Provide the [x, y] coordinate of the cell's center where the given text is located.  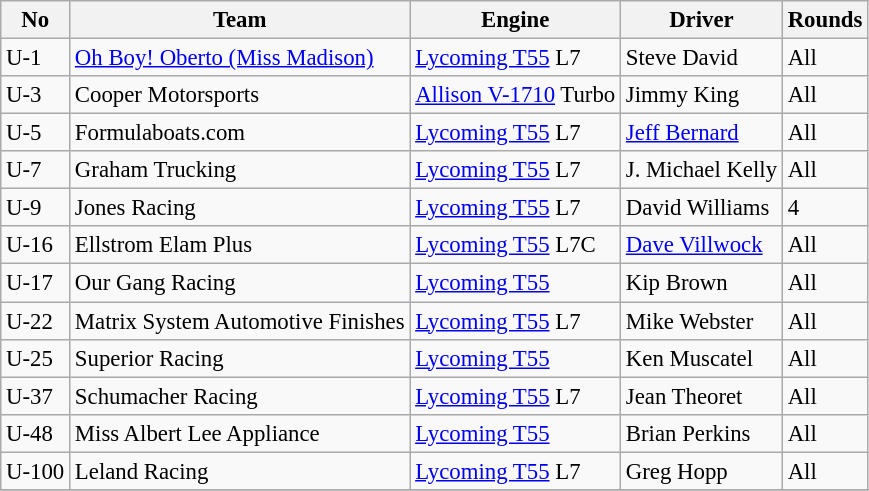
No [36, 20]
Mike Webster [702, 321]
Oh Boy! Oberto (Miss Madison) [240, 58]
Matrix System Automotive Finishes [240, 321]
Leland Racing [240, 471]
Steve David [702, 58]
U-100 [36, 471]
Ellstrom Elam Plus [240, 245]
Engine [516, 20]
Rounds [824, 20]
Allison V-1710 Turbo [516, 95]
David Williams [702, 208]
Graham Trucking [240, 170]
Ken Muscatel [702, 358]
Jean Theoret [702, 396]
Driver [702, 20]
Our Gang Racing [240, 283]
Superior Racing [240, 358]
Lycoming T55 L7C [516, 245]
U-1 [36, 58]
Greg Hopp [702, 471]
Miss Albert Lee Appliance [240, 433]
Kip Brown [702, 283]
U-3 [36, 95]
Formulaboats.com [240, 133]
Schumacher Racing [240, 396]
U-7 [36, 170]
Dave Villwock [702, 245]
J. Michael Kelly [702, 170]
U-25 [36, 358]
U-5 [36, 133]
4 [824, 208]
U-16 [36, 245]
Cooper Motorsports [240, 95]
U-48 [36, 433]
U-9 [36, 208]
U-37 [36, 396]
U-17 [36, 283]
U-22 [36, 321]
Team [240, 20]
Jones Racing [240, 208]
Brian Perkins [702, 433]
Jeff Bernard [702, 133]
Jimmy King [702, 95]
